Output the (x, y) coordinate of the center of the cell containing the given text.  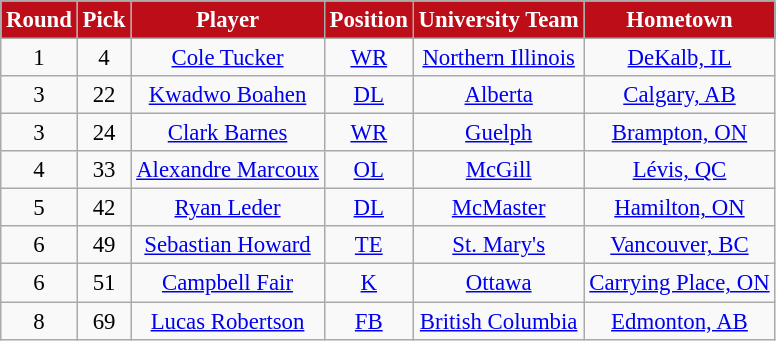
Alberta (498, 95)
42 (104, 208)
24 (104, 133)
Sebastian Howard (228, 245)
33 (104, 170)
Clark Barnes (228, 133)
Carrying Place, ON (680, 283)
FB (368, 321)
Campbell Fair (228, 283)
1 (39, 58)
Lucas Robertson (228, 321)
Ottawa (498, 283)
McMaster (498, 208)
22 (104, 95)
Position (368, 20)
Kwadwo Boahen (228, 95)
TE (368, 245)
DeKalb, IL (680, 58)
Brampton, ON (680, 133)
British Columbia (498, 321)
49 (104, 245)
Vancouver, BC (680, 245)
Cole Tucker (228, 58)
Northern Illinois (498, 58)
Round (39, 20)
K (368, 283)
8 (39, 321)
Hometown (680, 20)
Player (228, 20)
Calgary, AB (680, 95)
St. Mary's (498, 245)
Guelph (498, 133)
51 (104, 283)
Ryan Leder (228, 208)
University Team (498, 20)
69 (104, 321)
Hamilton, ON (680, 208)
Pick (104, 20)
Lévis, QC (680, 170)
Alexandre Marcoux (228, 170)
Edmonton, AB (680, 321)
5 (39, 208)
McGill (498, 170)
OL (368, 170)
